Extract the (X, Y) coordinate from the center of the cell holding the provided text.  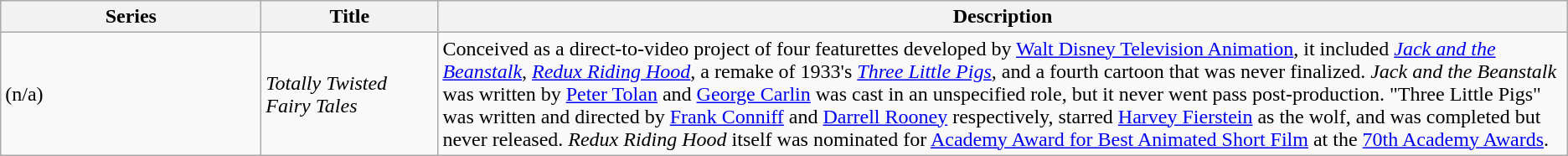
Description (1003, 17)
Title (350, 17)
Totally Twisted Fairy Tales (350, 94)
(n/a) (131, 94)
Series (131, 17)
